Return the [x, y] coordinate for the center point of the cell that contains the specified text.  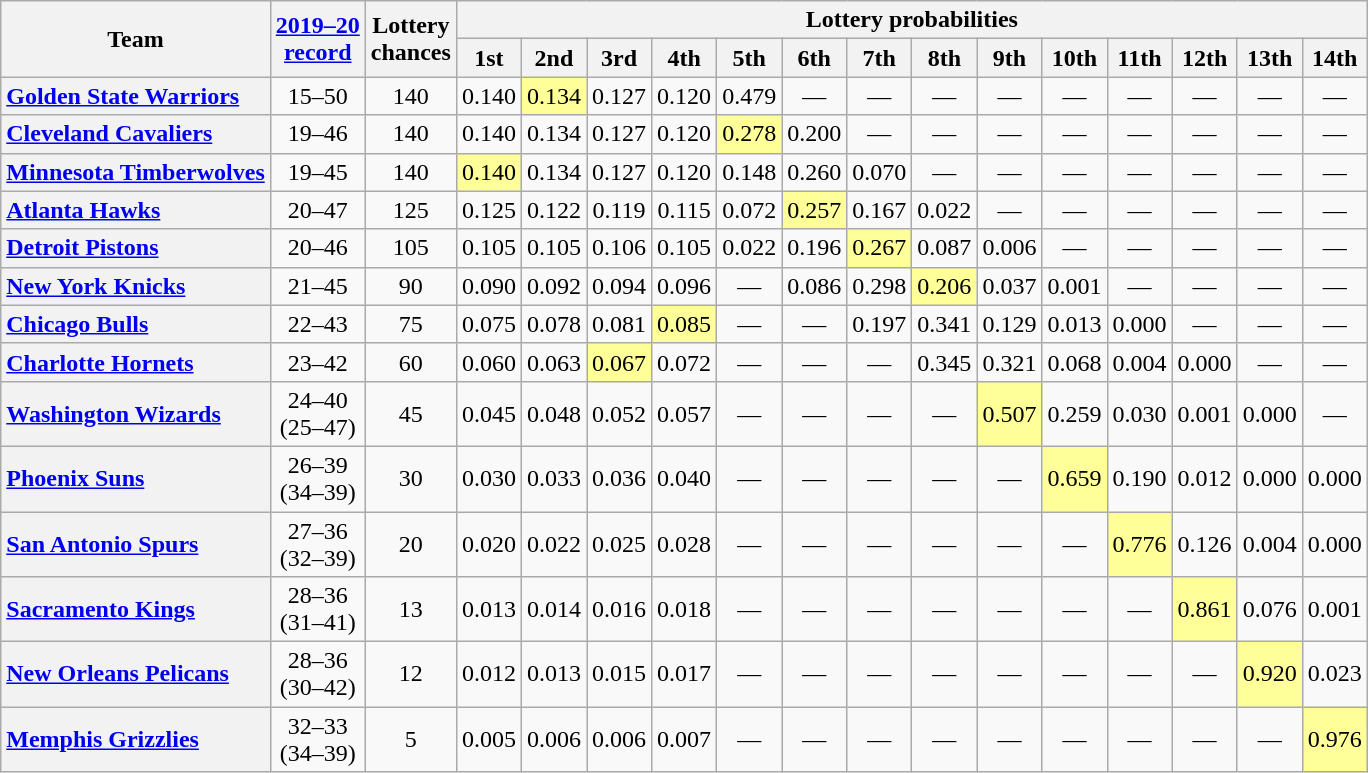
15–50 [318, 96]
13th [1270, 58]
0.075 [488, 324]
0.016 [618, 610]
0.020 [488, 544]
0.776 [1140, 544]
0.045 [488, 414]
0.106 [618, 248]
0.014 [554, 610]
0.167 [880, 210]
0.081 [618, 324]
Charlotte Hornets [136, 362]
Detroit Pistons [136, 248]
0.341 [944, 324]
32–33(34–39) [318, 740]
0.659 [1074, 478]
20 [410, 544]
0.057 [684, 414]
0.040 [684, 478]
Washington Wizards [136, 414]
0.060 [488, 362]
Lottery probabilities [912, 20]
22–43 [318, 324]
90 [410, 286]
60 [410, 362]
0.129 [1010, 324]
0.190 [1140, 478]
14th [1334, 58]
Minnesota Timberwolves [136, 172]
9th [1010, 58]
0.023 [1334, 674]
0.206 [944, 286]
0.197 [880, 324]
Golden State Warriors [136, 96]
0.052 [618, 414]
45 [410, 414]
0.119 [618, 210]
0.036 [618, 478]
5 [410, 740]
0.976 [1334, 740]
0.259 [1074, 414]
0.017 [684, 674]
0.148 [750, 172]
0.090 [488, 286]
6th [814, 58]
0.087 [944, 248]
0.018 [684, 610]
0.257 [814, 210]
30 [410, 478]
3rd [618, 58]
Sacramento Kings [136, 610]
0.115 [684, 210]
2019–20record [318, 39]
21–45 [318, 286]
0.321 [1010, 362]
0.005 [488, 740]
Lotterychances [410, 39]
0.063 [554, 362]
19–45 [318, 172]
8th [944, 58]
0.267 [880, 248]
20–46 [318, 248]
0.298 [880, 286]
Cleveland Cavaliers [136, 134]
28–36(31–41) [318, 610]
0.122 [554, 210]
0.007 [684, 740]
125 [410, 210]
0.479 [750, 96]
0.037 [1010, 286]
New York Knicks [136, 286]
0.861 [1204, 610]
0.200 [814, 134]
12 [410, 674]
0.068 [1074, 362]
19–46 [318, 134]
San Antonio Spurs [136, 544]
0.048 [554, 414]
75 [410, 324]
20–47 [318, 210]
0.070 [880, 172]
0.125 [488, 210]
5th [750, 58]
26–39(34–39) [318, 478]
0.920 [1270, 674]
24–40(25–47) [318, 414]
0.096 [684, 286]
0.078 [554, 324]
7th [880, 58]
0.278 [750, 134]
28–36(30–42) [318, 674]
Team [136, 39]
1st [488, 58]
New Orleans Pelicans [136, 674]
4th [684, 58]
10th [1074, 58]
13 [410, 610]
Chicago Bulls [136, 324]
0.025 [618, 544]
12th [1204, 58]
0.094 [618, 286]
27–36(32–39) [318, 544]
Phoenix Suns [136, 478]
105 [410, 248]
0.092 [554, 286]
2nd [554, 58]
0.260 [814, 172]
0.086 [814, 286]
0.067 [618, 362]
0.076 [1270, 610]
0.196 [814, 248]
0.015 [618, 674]
0.028 [684, 544]
Atlanta Hawks [136, 210]
0.507 [1010, 414]
0.126 [1204, 544]
23–42 [318, 362]
0.345 [944, 362]
0.033 [554, 478]
0.085 [684, 324]
Memphis Grizzlies [136, 740]
11th [1140, 58]
